Provide the [X, Y] coordinate of the cell's center where the given text is located.  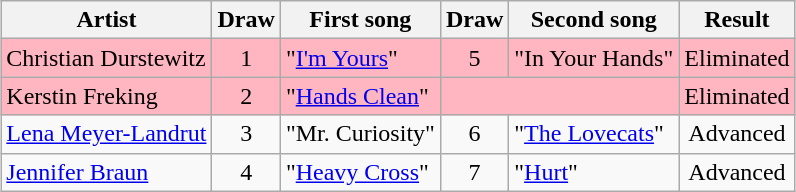
"In Your Hands" [594, 58]
Jennifer Braun [106, 172]
"The Lovecats" [594, 134]
3 [246, 134]
"Heavy Cross" [360, 172]
Second song [594, 20]
Kerstin Freking [106, 96]
Lena Meyer-Landrut [106, 134]
1 [246, 58]
6 [474, 134]
Artist [106, 20]
"Hands Clean" [360, 96]
Christian Durstewitz [106, 58]
7 [474, 172]
2 [246, 96]
First song [360, 20]
"Mr. Curiosity" [360, 134]
4 [246, 172]
Result [737, 20]
5 [474, 58]
"Hurt" [594, 172]
"I'm Yours" [360, 58]
